Return (x, y) of the center of cell containing provided text 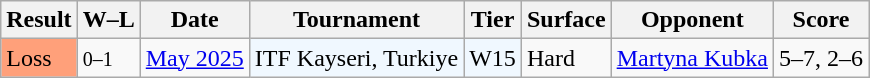
Surface (566, 20)
Tournament (356, 20)
Martyna Kubka (692, 58)
Tier (493, 20)
May 2025 (194, 58)
0–1 (108, 58)
Score (820, 20)
Hard (566, 58)
Date (194, 20)
W15 (493, 58)
Loss (39, 58)
Opponent (692, 20)
5–7, 2–6 (820, 58)
W–L (108, 20)
ITF Kayseri, Turkiye (356, 58)
Result (39, 20)
